For the text-containing cell, return its midpoint in (X, Y) coordinate format. 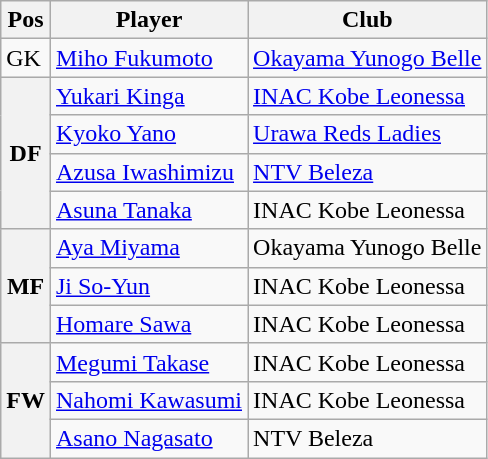
Player (148, 20)
Miho Fukumoto (148, 58)
Homare Sawa (148, 324)
Megumi Takase (148, 362)
Yukari Kinga (148, 96)
Nahomi Kawasumi (148, 400)
Azusa Iwashimizu (148, 172)
GK (26, 58)
DF (26, 153)
FW (26, 400)
Asano Nagasato (148, 438)
MF (26, 286)
Aya Miyama (148, 248)
Urawa Reds Ladies (368, 134)
Club (368, 20)
Kyoko Yano (148, 134)
Ji So-Yun (148, 286)
Asuna Tanaka (148, 210)
Pos (26, 20)
